Output the (X, Y) coordinate of the center of the cell containing the given text.  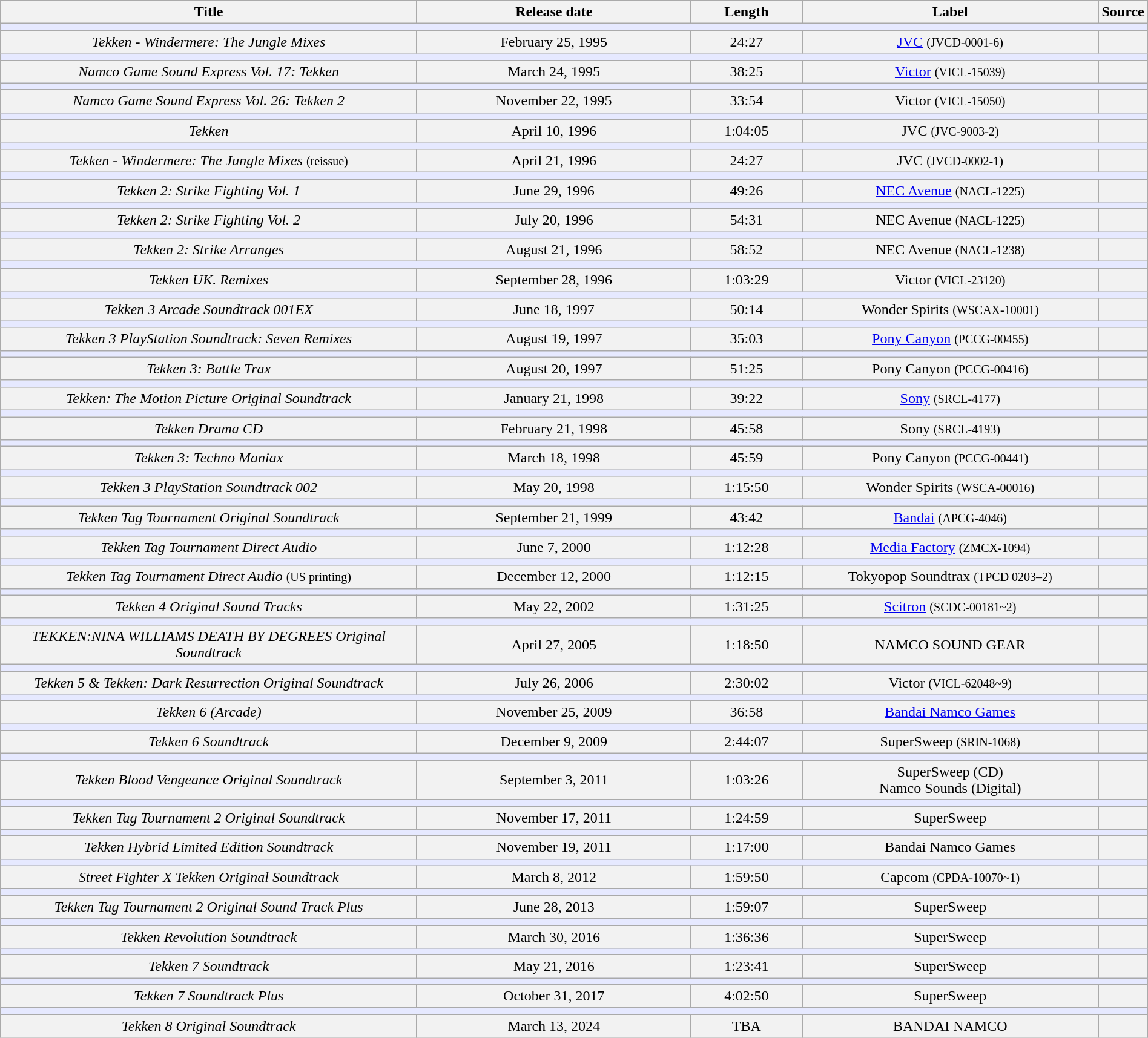
March 18, 1998 (553, 458)
Wonder Spirits (WSCAX-10001) (949, 309)
Tekken 7 Soundtrack Plus (209, 996)
Wonder Spirits (WSCA-00016) (949, 488)
March 24, 1995 (553, 71)
Tekken 6 (Arcade) (209, 712)
September 21, 1999 (553, 517)
Source (1123, 12)
January 21, 1998 (553, 398)
1:12:15 (746, 577)
Namco Game Sound Express Vol. 26: Tekken 2 (209, 101)
June 28, 2013 (553, 907)
1:24:59 (746, 818)
1:03:29 (746, 280)
Victor (VICL-23120) (949, 280)
1:04:05 (746, 131)
Bandai (APCG-4046) (949, 517)
July 20, 1996 (553, 220)
Media Factory (ZMCX-1094) (949, 547)
54:31 (746, 220)
45:58 (746, 428)
TEKKEN:NINA WILLIAMS DEATH BY DEGREES Original Soundtrack (209, 644)
Tekken (209, 131)
1:03:26 (746, 780)
Capcom (CPDA-10070~1) (949, 877)
33:54 (746, 101)
August 19, 1997 (553, 339)
Tekken Drama CD (209, 428)
August 20, 1997 (553, 369)
1:36:36 (746, 936)
Tekken Tag Tournament Direct Audio (209, 547)
May 21, 2016 (553, 967)
May 22, 2002 (553, 606)
Tekken - Windermere: The Jungle Mixes (209, 42)
March 30, 2016 (553, 936)
1:18:50 (746, 644)
1:23:41 (746, 967)
Pony Canyon (PCCG-00416) (949, 369)
June 29, 1996 (553, 191)
Tekken 3: Techno Maniax (209, 458)
Tekken 3: Battle Trax (209, 369)
43:42 (746, 517)
Scitron (SCDC-00181~2) (949, 606)
JVC (JVC-9003-2) (949, 131)
Tekken Hybrid Limited Edition Soundtrack (209, 847)
TBA (746, 1026)
Label (949, 12)
Victor (VICL-62048~9) (949, 682)
2:44:07 (746, 742)
51:25 (746, 369)
1:59:07 (746, 907)
Tekken 2: Strike Fighting Vol. 2 (209, 220)
NEC Avenue (NACL-1238) (949, 250)
Tekken: The Motion Picture Original Soundtrack (209, 398)
49:26 (746, 191)
November 25, 2009 (553, 712)
50:14 (746, 309)
Tekken 3 Arcade Soundtrack 001EX (209, 309)
Tekken Tag Tournament 2 Original Sound Track Plus (209, 907)
Sony (SRCL-4193) (949, 428)
Sony (SRCL-4177) (949, 398)
November 22, 1995 (553, 101)
SuperSweep (CD)Namco Sounds (Digital) (949, 780)
April 21, 1996 (553, 160)
1:12:28 (746, 547)
1:17:00 (746, 847)
Pony Canyon (PCCG-00455) (949, 339)
Tekken UK. Remixes (209, 280)
Tekken Tag Tournament Original Soundtrack (209, 517)
39:22 (746, 398)
Tekken Tag Tournament 2 Original Soundtrack (209, 818)
December 9, 2009 (553, 742)
February 25, 1995 (553, 42)
Tekken 5 & Tekken: Dark Resurrection Original Soundtrack (209, 682)
Pony Canyon (PCCG-00441) (949, 458)
SuperSweep (SRIN-1068) (949, 742)
June 7, 2000 (553, 547)
Tekken 6 Soundtrack (209, 742)
Tekken 3 PlayStation Soundtrack 002 (209, 488)
Tekken 2: Strike Fighting Vol. 1 (209, 191)
58:52 (746, 250)
36:58 (746, 712)
35:03 (746, 339)
Tekken 2: Strike Arranges (209, 250)
BANDAI NAMCO (949, 1026)
JVC (JVCD-0001-6) (949, 42)
October 31, 2017 (553, 996)
Tekken Tag Tournament Direct Audio (US printing) (209, 577)
Tekken 7 Soundtrack (209, 967)
Tekken 4 Original Sound Tracks (209, 606)
Namco Game Sound Express Vol. 17: Tekken (209, 71)
Tekken Revolution Soundtrack (209, 936)
Tekken 8 Original Soundtrack (209, 1026)
August 21, 1996 (553, 250)
Tekken 3 PlayStation Soundtrack: Seven Remixes (209, 339)
April 27, 2005 (553, 644)
1:59:50 (746, 877)
Title (209, 12)
Release date (553, 12)
45:59 (746, 458)
September 28, 1996 (553, 280)
November 19, 2011 (553, 847)
4:02:50 (746, 996)
Victor (VICL-15050) (949, 101)
Victor (VICL-15039) (949, 71)
1:15:50 (746, 488)
JVC (JVCD-0002-1) (949, 160)
September 3, 2011 (553, 780)
2:30:02 (746, 682)
December 12, 2000 (553, 577)
Tekken Blood Vengeance Original Soundtrack (209, 780)
March 8, 2012 (553, 877)
November 17, 2011 (553, 818)
July 26, 2006 (553, 682)
Tokyopop Soundtrax (TPCD 0203–2) (949, 577)
38:25 (746, 71)
May 20, 1998 (553, 488)
Tekken - Windermere: The Jungle Mixes (reissue) (209, 160)
April 10, 1996 (553, 131)
Street Fighter X Tekken Original Soundtrack (209, 877)
Length (746, 12)
June 18, 1997 (553, 309)
NAMCO SOUND GEAR (949, 644)
March 13, 2024 (553, 1026)
February 21, 1998 (553, 428)
1:31:25 (746, 606)
